From the cell containing the given text, extract its center point as (X, Y) coordinate. 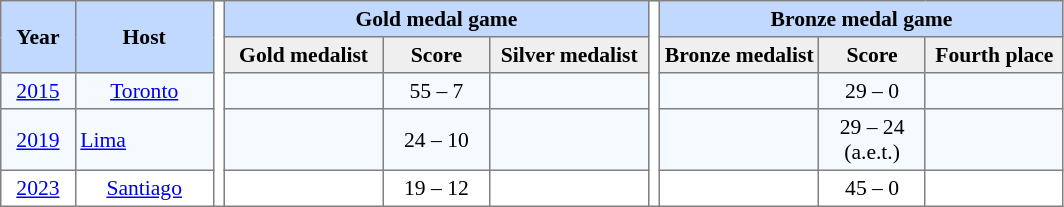
24 – 10 (436, 140)
19 – 12 (436, 188)
Toronto (144, 91)
Santiago (144, 188)
Bronze medal game (862, 19)
Bronze medalist (740, 55)
2015 (38, 91)
Fourth place (994, 55)
45 – 0 (872, 188)
Silver medalist (570, 55)
Lima (144, 140)
Gold medalist (304, 55)
2023 (38, 188)
2019 (38, 140)
29 – 24(a.e.t.) (872, 140)
Gold medal game (436, 19)
55 – 7 (436, 91)
29 – 0 (872, 91)
Year (38, 37)
Host (144, 37)
